Search for the cell housing the specified text and yield its [X, Y] center coordinate. 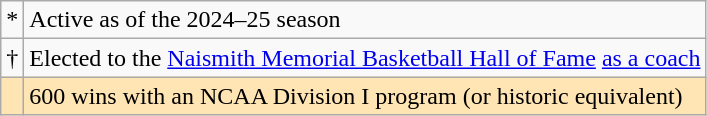
Elected to the Naismith Memorial Basketball Hall of Fame as a coach [365, 58]
† [12, 58]
Active as of the 2024–25 season [365, 20]
* [12, 20]
600 wins with an NCAA Division I program (or historic equivalent) [365, 96]
